Detect which cell encompasses the target text, then output its (X, Y) center coordinate. 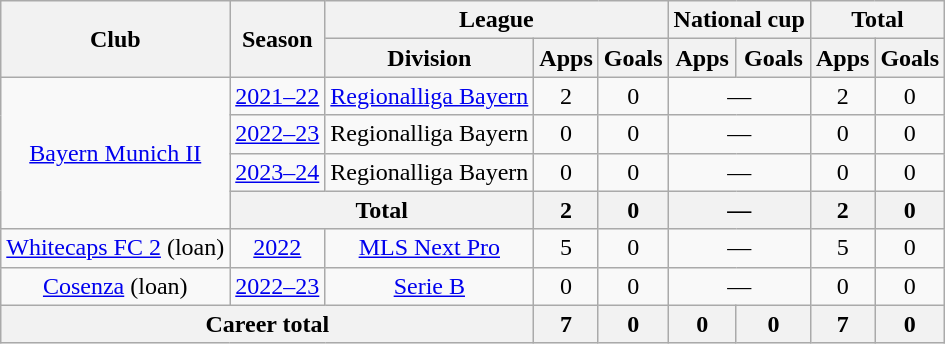
Season (278, 39)
2023–24 (278, 172)
Serie B (430, 286)
Club (116, 39)
Cosenza (loan) (116, 286)
Career total (268, 324)
2022 (278, 248)
Bayern Munich II (116, 153)
MLS Next Pro (430, 248)
Division (430, 58)
2021–22 (278, 96)
National cup (739, 20)
League (496, 20)
Whitecaps FC 2 (loan) (116, 248)
